Search for the cell housing the specified text and yield its [x, y] center coordinate. 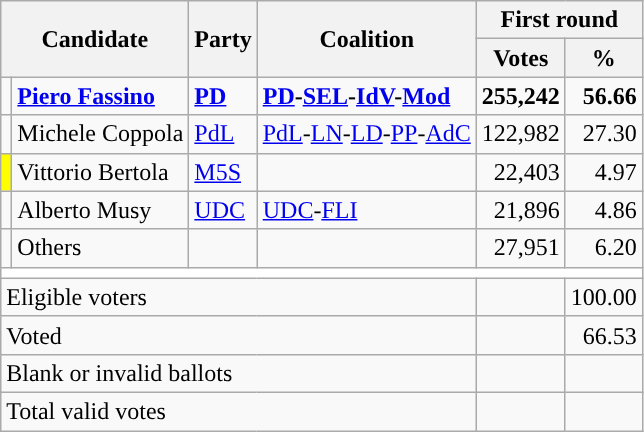
255,242 [520, 96]
Votes [520, 58]
Eligible voters [239, 297]
Coalition [366, 39]
First round [559, 20]
122,982 [520, 134]
PdL [223, 134]
PD-SEL-IdV-Mod [366, 96]
UDC-FLI [366, 210]
Vittorio Bertola [100, 172]
Party [223, 39]
Voted [239, 335]
27.30 [604, 134]
21,896 [520, 210]
56.66 [604, 96]
100.00 [604, 297]
22,403 [520, 172]
4.86 [604, 210]
66.53 [604, 335]
PdL-LN-LD-PP-AdC [366, 134]
Total valid votes [239, 411]
Piero Fassino [100, 96]
% [604, 58]
4.97 [604, 172]
Others [100, 248]
PD [223, 96]
Candidate [95, 39]
M5S [223, 172]
Michele Coppola [100, 134]
6.20 [604, 248]
27,951 [520, 248]
UDC [223, 210]
Blank or invalid ballots [239, 373]
Alberto Musy [100, 210]
